Capture the cell that displays the provided text and extract its [x, y] central coordinate. 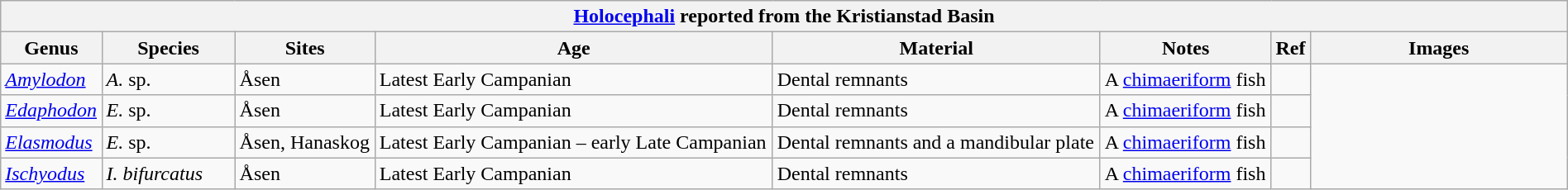
Species [169, 48]
Amylodon [51, 79]
Ischyodus [51, 173]
Notes [1186, 48]
Åsen, Hanaskog [304, 142]
Images [1439, 48]
Latest Early Campanian – early Late Campanian [574, 142]
Material [936, 48]
A. sp. [169, 79]
Edaphodon [51, 111]
I. bifurcatus [169, 173]
Dental remnants and a mandibular plate [936, 142]
Elasmodus [51, 142]
Genus [51, 48]
Age [574, 48]
Holocephali reported from the Kristianstad Basin [784, 17]
Ref [1290, 48]
Sites [304, 48]
